Pinpoint the cell where the given text exists, returning its [x, y] midpoint coordinate. 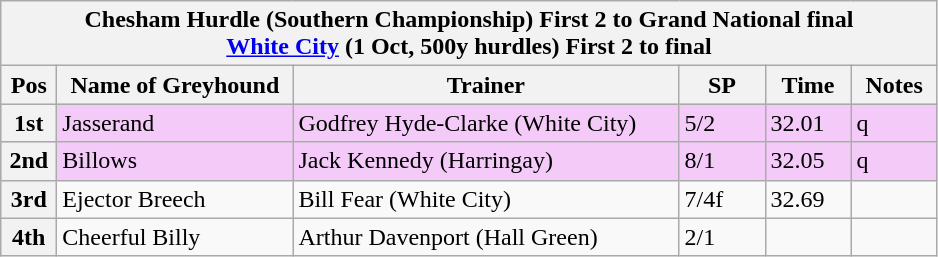
7/4f [722, 199]
4th [29, 237]
5/2 [722, 123]
3rd [29, 199]
8/1 [722, 161]
Notes [894, 85]
32.01 [808, 123]
Cheerful Billy [175, 237]
2nd [29, 161]
Jasserand [175, 123]
SP [722, 85]
Chesham Hurdle (Southern Championship) First 2 to Grand National finalWhite City (1 Oct, 500y hurdles) First 2 to final [469, 34]
Name of Greyhound [175, 85]
Trainer [486, 85]
32.69 [808, 199]
2/1 [722, 237]
Godfrey Hyde-Clarke (White City) [486, 123]
Billows [175, 161]
Ejector Breech [175, 199]
Arthur Davenport (Hall Green) [486, 237]
Jack Kennedy (Harringay) [486, 161]
1st [29, 123]
Bill Fear (White City) [486, 199]
Time [808, 85]
32.05 [808, 161]
Pos [29, 85]
